Return the [x, y] coordinate for the center point of the cell that contains the specified text.  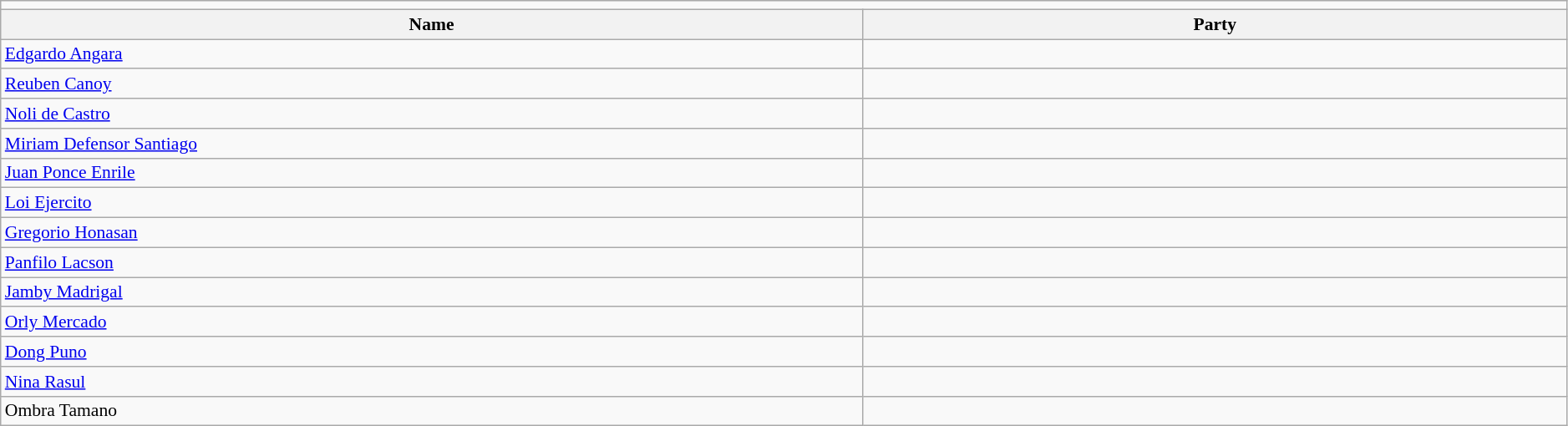
Panfilo Lacson [432, 262]
Edgardo Angara [432, 54]
Noli de Castro [432, 114]
Jamby Madrigal [432, 292]
Loi Ejercito [432, 203]
Miriam Defensor Santiago [432, 144]
Party [1215, 24]
Reuben Canoy [432, 84]
Gregorio Honasan [432, 233]
Orly Mercado [432, 322]
Dong Puno [432, 352]
Name [432, 24]
Ombra Tamano [432, 411]
Nina Rasul [432, 382]
Juan Ponce Enrile [432, 173]
